Determine the [x, y] coordinate at the center of the cell enclosing the given text.  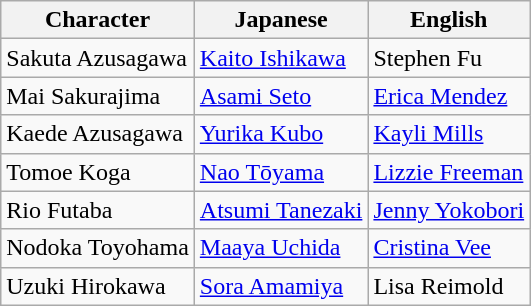
Rio Futaba [98, 210]
Atsumi Tanezaki [281, 210]
Nao Tōyama [281, 172]
Uzuki Hirokawa [98, 286]
Sakuta Azusagawa [98, 58]
Kaito Ishikawa [281, 58]
Yurika Kubo [281, 134]
English [449, 20]
Kaede Azusagawa [98, 134]
Lisa Reimold [449, 286]
Cristina Vee [449, 248]
Nodoka Toyohama [98, 248]
Character [98, 20]
Jenny Yokobori [449, 210]
Asami Seto [281, 96]
Mai Sakurajima [98, 96]
Maaya Uchida [281, 248]
Japanese [281, 20]
Tomoe Koga [98, 172]
Kayli Mills [449, 134]
Stephen Fu [449, 58]
Sora Amamiya [281, 286]
Lizzie Freeman [449, 172]
Erica Mendez [449, 96]
